Scan for the cell matching the given text and deliver its [X, Y] coordinate at center. 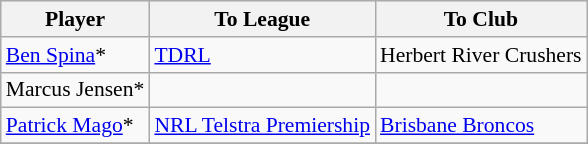
Brisbane Broncos [481, 126]
Player [76, 19]
Herbert River Crushers [481, 55]
Patrick Mago* [76, 126]
TDRL [262, 55]
Marcus Jensen* [76, 90]
Ben Spina* [76, 55]
To League [262, 19]
To Club [481, 19]
NRL Telstra Premiership [262, 126]
